Locate the cell with the specified text and output its (x, y) center coordinate. 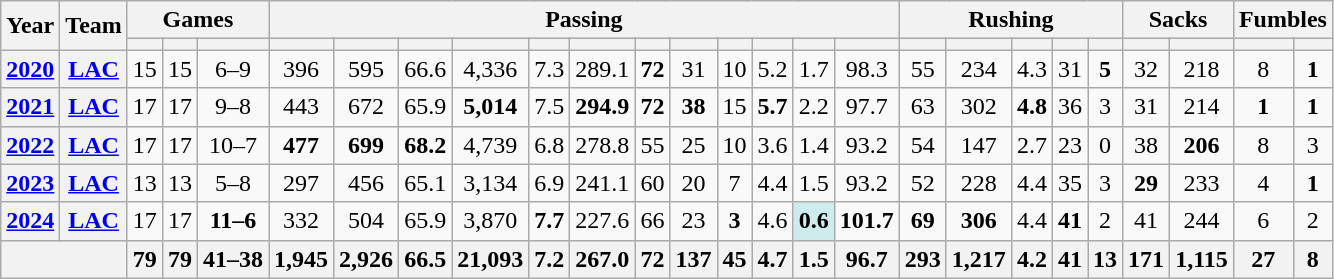
699 (366, 145)
4.3 (1032, 69)
137 (694, 259)
147 (978, 145)
66.5 (426, 259)
6.8 (550, 145)
5–8 (232, 183)
98.3 (866, 69)
20 (694, 183)
1,945 (302, 259)
7.2 (550, 259)
234 (978, 69)
4,739 (490, 145)
477 (302, 145)
Passing (584, 20)
96.7 (866, 259)
4.6 (772, 221)
45 (734, 259)
35 (1070, 183)
306 (978, 221)
7 (734, 183)
504 (366, 221)
Team (94, 26)
244 (1202, 221)
25 (694, 145)
5 (1106, 69)
5,014 (490, 107)
5.2 (772, 69)
4.2 (1032, 259)
302 (978, 107)
6–9 (232, 69)
595 (366, 69)
29 (1146, 183)
Sacks (1178, 20)
672 (366, 107)
0.6 (814, 221)
66 (652, 221)
3,870 (490, 221)
2022 (30, 145)
63 (922, 107)
27 (1263, 259)
36 (1070, 107)
6 (1263, 221)
171 (1146, 259)
1,115 (1202, 259)
97.7 (866, 107)
3.6 (772, 145)
11–6 (232, 221)
4.8 (1032, 107)
2,926 (366, 259)
443 (302, 107)
289.1 (602, 69)
10–7 (232, 145)
227.6 (602, 221)
267.0 (602, 259)
1.4 (814, 145)
69 (922, 221)
4 (1263, 183)
456 (366, 183)
278.8 (602, 145)
2020 (30, 69)
2021 (30, 107)
5.7 (772, 107)
Rushing (1010, 20)
396 (302, 69)
1,217 (978, 259)
294.9 (602, 107)
1.7 (814, 69)
332 (302, 221)
66.6 (426, 69)
3,134 (490, 183)
7.5 (550, 107)
4.7 (772, 259)
32 (1146, 69)
206 (1202, 145)
218 (1202, 69)
52 (922, 183)
214 (1202, 107)
Fumbles (1282, 20)
241.1 (602, 183)
Year (30, 26)
2024 (30, 221)
7.3 (550, 69)
297 (302, 183)
9–8 (232, 107)
2.2 (814, 107)
21,093 (490, 259)
101.7 (866, 221)
4,336 (490, 69)
41–38 (232, 259)
228 (978, 183)
233 (1202, 183)
54 (922, 145)
Games (198, 20)
0 (1106, 145)
293 (922, 259)
65.1 (426, 183)
7.7 (550, 221)
68.2 (426, 145)
60 (652, 183)
6.9 (550, 183)
2.7 (1032, 145)
2023 (30, 183)
